From the cell containing the given text, extract its center point as (x, y) coordinate. 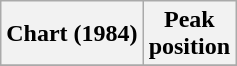
Peakposition (189, 34)
Chart (1984) (72, 34)
